Locate the cell with the specified text and output its (X, Y) center coordinate. 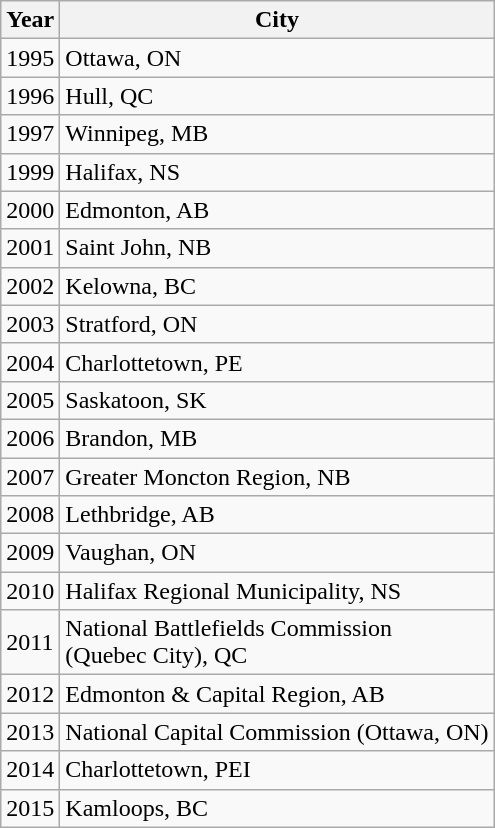
Kamloops, BC (277, 808)
Hull, QC (277, 96)
2014 (30, 770)
2012 (30, 694)
1995 (30, 58)
Charlottetown, PE (277, 362)
Lethbridge, AB (277, 515)
Vaughan, ON (277, 553)
2005 (30, 400)
2008 (30, 515)
City (277, 20)
1996 (30, 96)
Year (30, 20)
Ottawa, ON (277, 58)
Greater Moncton Region, NB (277, 477)
2010 (30, 591)
2003 (30, 324)
Edmonton & Capital Region, AB (277, 694)
2007 (30, 477)
National Capital Commission (Ottawa, ON) (277, 732)
Saint John, NB (277, 248)
2006 (30, 438)
2000 (30, 210)
2011 (30, 642)
Winnipeg, MB (277, 134)
Saskatoon, SK (277, 400)
Brandon, MB (277, 438)
Kelowna, BC (277, 286)
National Battlefields Commission(Quebec City), QC (277, 642)
Halifax, NS (277, 172)
2004 (30, 362)
Charlottetown, PEI (277, 770)
1999 (30, 172)
Edmonton, AB (277, 210)
2001 (30, 248)
2009 (30, 553)
Halifax Regional Municipality, NS (277, 591)
Stratford, ON (277, 324)
1997 (30, 134)
2013 (30, 732)
2015 (30, 808)
2002 (30, 286)
